Provide the (X, Y) coordinate of the cell's center where the given text is located.  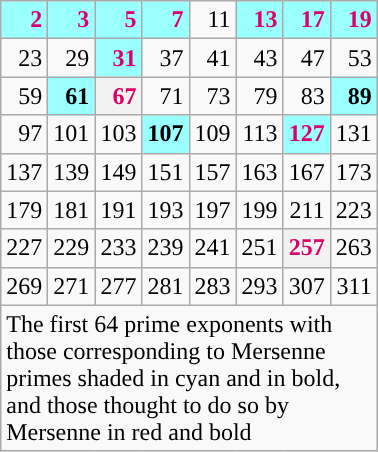
103 (118, 134)
241 (212, 248)
73 (212, 96)
283 (212, 286)
227 (24, 248)
263 (354, 248)
293 (260, 286)
131 (354, 134)
173 (354, 172)
311 (354, 286)
79 (260, 96)
97 (24, 134)
271 (72, 286)
191 (118, 210)
47 (306, 58)
71 (166, 96)
107 (166, 134)
59 (24, 96)
149 (118, 172)
37 (166, 58)
163 (260, 172)
11 (212, 20)
139 (72, 172)
137 (24, 172)
127 (306, 134)
157 (212, 172)
281 (166, 286)
83 (306, 96)
19 (354, 20)
29 (72, 58)
89 (354, 96)
269 (24, 286)
179 (24, 210)
2 (24, 20)
13 (260, 20)
53 (354, 58)
17 (306, 20)
5 (118, 20)
113 (260, 134)
223 (354, 210)
167 (306, 172)
61 (72, 96)
199 (260, 210)
67 (118, 96)
307 (306, 286)
151 (166, 172)
193 (166, 210)
211 (306, 210)
31 (118, 58)
229 (72, 248)
239 (166, 248)
109 (212, 134)
43 (260, 58)
101 (72, 134)
181 (72, 210)
277 (118, 286)
257 (306, 248)
41 (212, 58)
251 (260, 248)
197 (212, 210)
23 (24, 58)
7 (166, 20)
3 (72, 20)
233 (118, 248)
